Extract the [x, y] coordinate from the center of the cell holding the provided text.  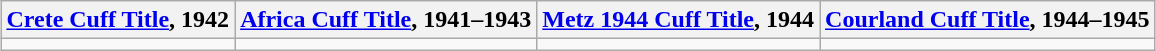
Courland Cuff Title, 1944–1945 [988, 20]
Africa Cuff Title, 1941–1943 [386, 20]
Crete Cuff Title, 1942 [118, 20]
Metz 1944 Cuff Title, 1944 [678, 20]
